Locate the cell with the specified text and output its (X, Y) center coordinate. 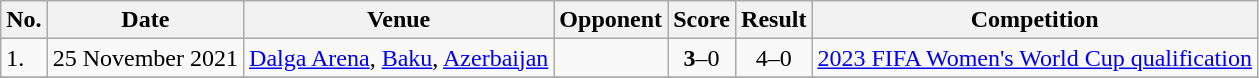
Competition (1035, 20)
Venue (399, 20)
1. (24, 58)
Opponent (611, 20)
Dalga Arena, Baku, Azerbaijan (399, 58)
Score (702, 20)
3–0 (702, 58)
25 November 2021 (145, 58)
Date (145, 20)
2023 FIFA Women's World Cup qualification (1035, 58)
No. (24, 20)
4–0 (774, 58)
Result (774, 20)
